Locate the cell with the specified text and output its (x, y) center coordinate. 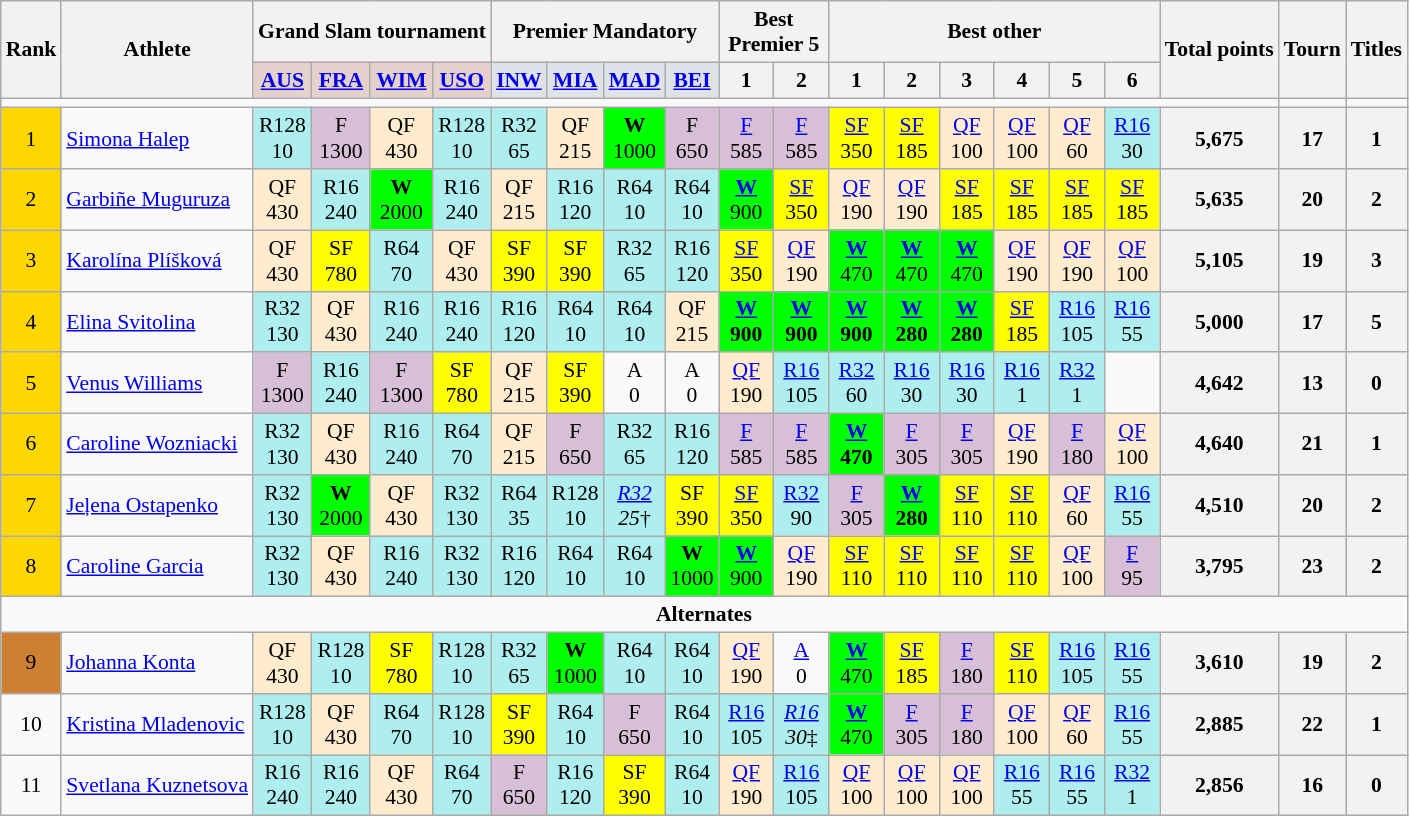
22 (1312, 724)
21 (1312, 444)
WIM (401, 80)
Caroline Wozniacki (157, 444)
Svetlana Kuznetsova (157, 786)
Best Premier 5 (774, 32)
MIA (576, 80)
Athlete (157, 50)
Karolína Plíšková (157, 260)
2,885 (1220, 724)
7 (32, 506)
Premier Mandatory (605, 32)
Rank (32, 50)
4,640 (1220, 444)
FRA (342, 80)
3,610 (1220, 664)
Garbiñe Muguruza (157, 200)
Jeļena Ostapenko (157, 506)
4,642 (1220, 384)
Grand Slam tournament (372, 32)
11 (32, 786)
Tourn (1312, 50)
R3260 (856, 384)
AUS (282, 80)
INW (519, 80)
Total points (1220, 50)
R3225† (635, 506)
5,635 (1220, 200)
Johanna Konta (157, 664)
Titles (1376, 50)
3,795 (1220, 566)
9 (32, 664)
4,510 (1220, 506)
5,675 (1220, 138)
16 (1312, 786)
MAD (635, 80)
23 (1312, 566)
R3290 (802, 506)
F95 (1132, 566)
Elina Svitolina (157, 322)
2,856 (1220, 786)
5,000 (1220, 322)
Kristina Mladenovic (157, 724)
R161 (1022, 384)
Best other (994, 32)
Simona Halep (157, 138)
Caroline Garcia (157, 566)
8 (32, 566)
Venus Williams (157, 384)
R6435 (519, 506)
Alternates (704, 615)
BEI (692, 80)
5,105 (1220, 260)
USO (462, 80)
R1630‡ (802, 724)
10 (32, 724)
13 (1312, 384)
